Extract the (X, Y) coordinate from the center of the cell holding the provided text.  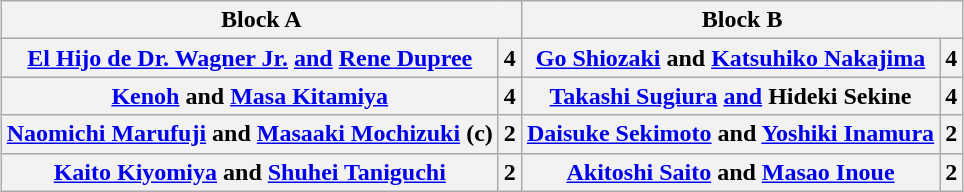
Akitoshi Saito and Masao Inoue (730, 172)
Naomichi Marufuji and Masaaki Mochizuki (c) (250, 134)
Takashi Sugiura and Hideki Sekine (730, 96)
Kenoh and Masa Kitamiya (250, 96)
Kaito Kiyomiya and Shuhei Taniguchi (250, 172)
Block B (742, 20)
El Hijo de Dr. Wagner Jr. and Rene Dupree (250, 58)
Daisuke Sekimoto and Yoshiki Inamura (730, 134)
Block A (261, 20)
Go Shiozaki and Katsuhiko Nakajima (730, 58)
